Find where the given text appears and provide that cell's center as [x, y] coordinate. 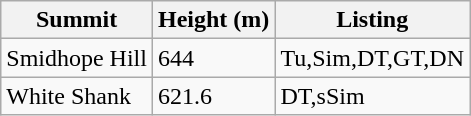
Smidhope Hill [77, 58]
Tu,Sim,DT,GT,DN [372, 58]
Summit [77, 20]
621.6 [213, 96]
644 [213, 58]
Listing [372, 20]
Height (m) [213, 20]
White Shank [77, 96]
DT,sSim [372, 96]
